Provide the (X, Y) coordinate of the cell's center where the given text is located.  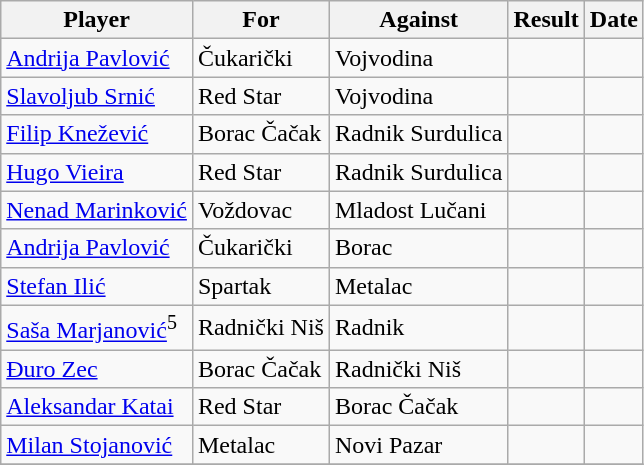
Filip Knežević (97, 134)
Mladost Lučani (418, 210)
Hugo Vieira (97, 172)
Milan Stojanović (97, 445)
Đuro Zec (97, 369)
Slavoljub Srnić (97, 96)
Novi Pazar (418, 445)
Against (418, 20)
Stefan Ilić (97, 286)
Date (614, 20)
For (260, 20)
Player (97, 20)
Nenad Marinković (97, 210)
Spartak (260, 286)
Aleksandar Katai (97, 407)
Radnik (418, 328)
Saša Marjanović5 (97, 328)
Voždovac (260, 210)
Result (546, 20)
Borac (418, 248)
